Return the (x, y) coordinate for the center point of the cell that contains the specified text.  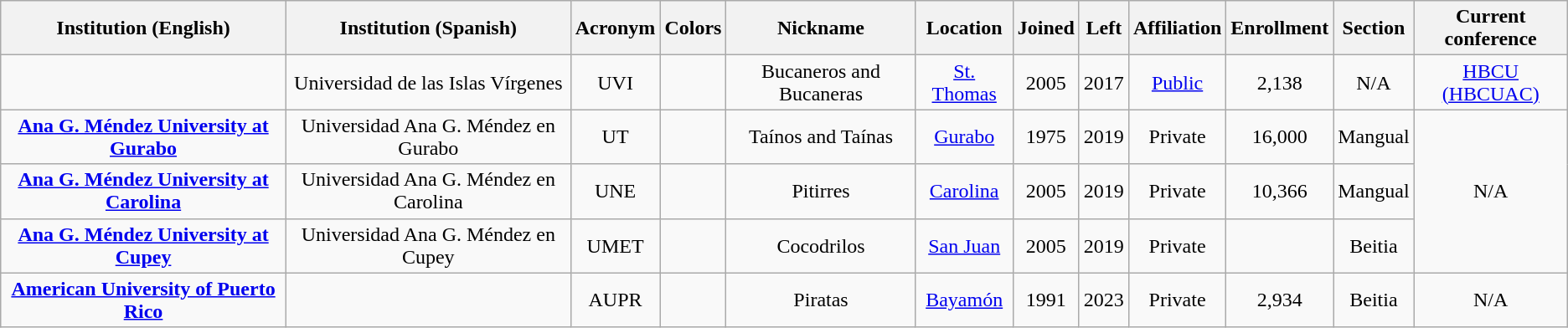
2,138 (1280, 82)
Ana G. Méndez University at Cupey (144, 246)
1991 (1045, 300)
Bucaneros and Bucaneras (821, 82)
Institution (English) (144, 28)
UT (615, 137)
Joined (1045, 28)
10,366 (1280, 191)
2,934 (1280, 300)
Enrollment (1280, 28)
Institution (Spanish) (428, 28)
Section (1374, 28)
HBCU (HBCUAC) (1491, 82)
Pitirres (821, 191)
Taínos and Taínas (821, 137)
San Juan (964, 246)
Universidad Ana G. Méndez en Carolina (428, 191)
AUPR (615, 300)
Currentconference (1491, 28)
Universidad de las Islas Vírgenes (428, 82)
Nickname (821, 28)
Ana G. Méndez University at Gurabo (144, 137)
Left (1104, 28)
UNE (615, 191)
Carolina (964, 191)
Bayamón (964, 300)
Ana G. Méndez University at Carolina (144, 191)
Location (964, 28)
Cocodrilos (821, 246)
Gurabo (964, 137)
Piratas (821, 300)
1975 (1045, 137)
UVI (615, 82)
Public (1177, 82)
16,000 (1280, 137)
Affiliation (1177, 28)
Colors (694, 28)
Universidad Ana G. Méndez en Gurabo (428, 137)
Universidad Ana G. Méndez en Cupey (428, 246)
2017 (1104, 82)
Acronym (615, 28)
American University of Puerto Rico (144, 300)
UMET (615, 246)
St. Thomas (964, 82)
2023 (1104, 300)
